Pinpoint the cell where the given text exists, returning its [X, Y] midpoint coordinate. 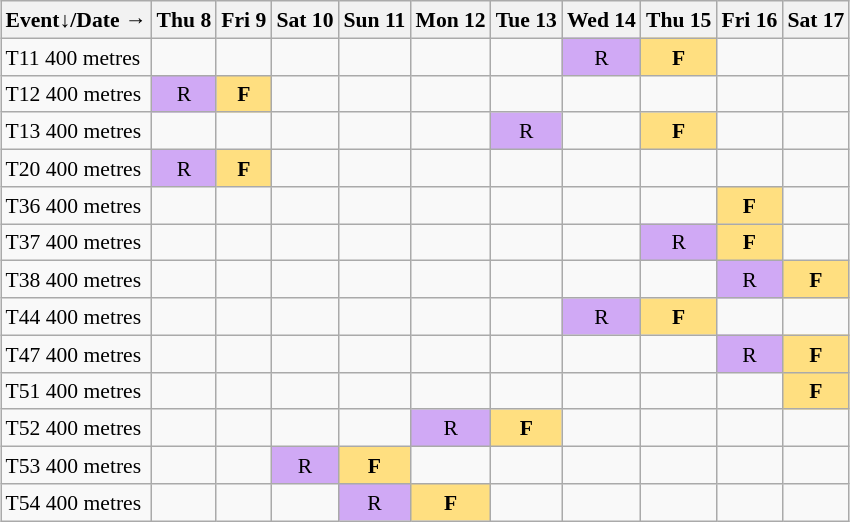
Sat 10 [304, 20]
T44 400 metres [76, 316]
T11 400 metres [76, 56]
Sat 17 [816, 20]
Event↓/Date → [76, 20]
Fri 9 [244, 20]
Wed 14 [602, 20]
Mon 12 [450, 20]
Fri 16 [749, 20]
T37 400 metres [76, 242]
T51 400 metres [76, 390]
T20 400 metres [76, 168]
Thu 8 [184, 20]
Tue 13 [526, 20]
T52 400 metres [76, 428]
T54 400 metres [76, 502]
T13 400 metres [76, 130]
T12 400 metres [76, 94]
Thu 15 [679, 20]
T47 400 metres [76, 354]
T53 400 metres [76, 464]
T38 400 metres [76, 280]
T36 400 metres [76, 204]
Sun 11 [374, 20]
